Return the (x, y) coordinate for the center point of the cell that contains the specified text.  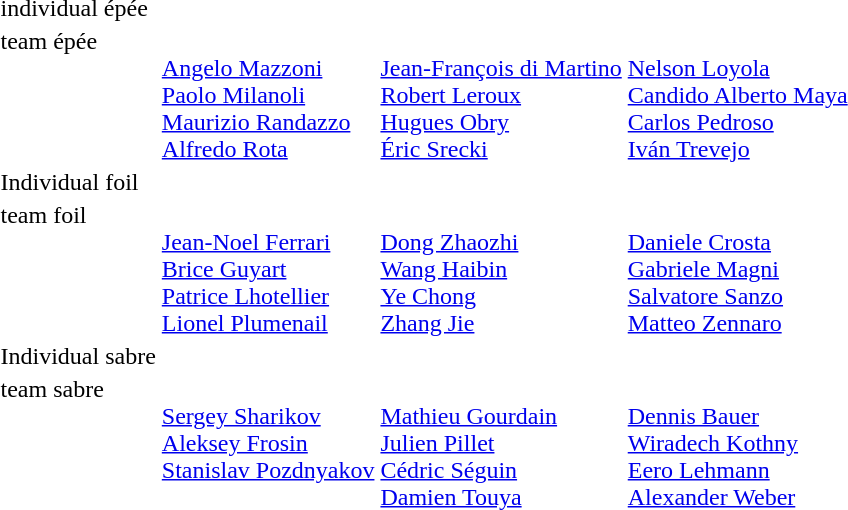
Angelo Mazzoni Paolo Milanoli Maurizio Randazzo Alfredo Rota (268, 95)
Jean-Noel Ferrari Brice Guyart Patrice Lhotellier Lionel Plumenail (268, 269)
Jean-François di Martino Robert Leroux Hugues Obry Éric Srecki (501, 95)
Dong Zhaozhi Wang Haibin Ye Chong Zhang Jie (501, 269)
